Find where the given text appears and provide that cell's center as [x, y] coordinate. 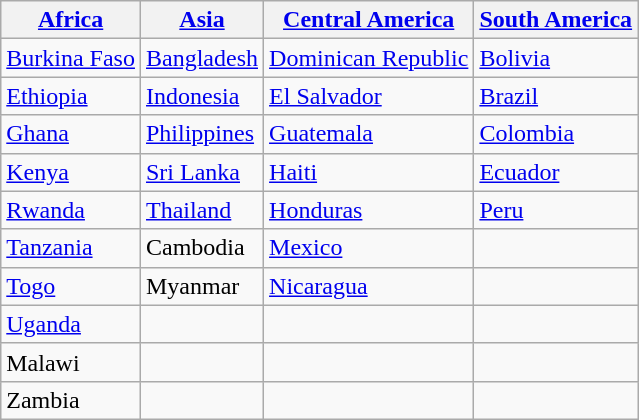
Burkina Faso [71, 58]
Peru [556, 210]
Bangladesh [202, 58]
Kenya [71, 172]
Tanzania [71, 248]
Dominican Republic [369, 58]
Thailand [202, 210]
South America [556, 20]
Asia [202, 20]
Bolivia [556, 58]
Nicaragua [369, 286]
Brazil [556, 96]
Guatemala [369, 134]
Honduras [369, 210]
Philippines [202, 134]
Malawi [71, 362]
Haiti [369, 172]
Colombia [556, 134]
Rwanda [71, 210]
El Salvador [369, 96]
Ethiopia [71, 96]
Indonesia [202, 96]
Ghana [71, 134]
Togo [71, 286]
Sri Lanka [202, 172]
Zambia [71, 400]
Africa [71, 20]
Central America [369, 20]
Uganda [71, 324]
Myanmar [202, 286]
Cambodia [202, 248]
Mexico [369, 248]
Ecuador [556, 172]
